Pinpoint the cell where the given text exists, returning its [x, y] midpoint coordinate. 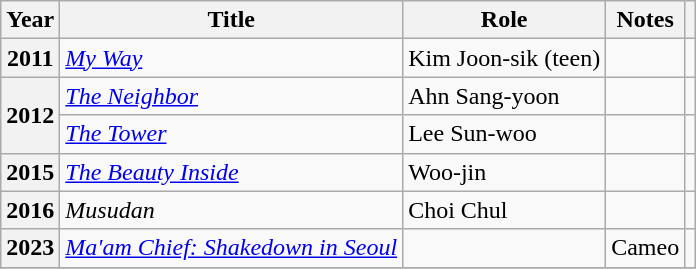
Year [30, 20]
Kim Joon-sik (teen) [504, 58]
Title [232, 20]
Cameo [646, 248]
The Beauty Inside [232, 172]
2012 [30, 115]
My Way [232, 58]
Notes [646, 20]
2011 [30, 58]
Lee Sun-woo [504, 134]
Ahn Sang-yoon [504, 96]
2015 [30, 172]
2023 [30, 248]
The Neighbor [232, 96]
Woo-jin [504, 172]
Choi Chul [504, 210]
Role [504, 20]
2016 [30, 210]
Ma'am Chief: Shakedown in Seoul [232, 248]
The Tower [232, 134]
Musudan [232, 210]
